Detect which cell encompasses the target text, then output its (x, y) center coordinate. 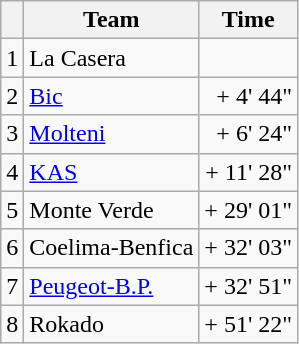
6 (12, 248)
3 (12, 134)
+ 32' 51" (248, 286)
+ 4' 44" (248, 96)
8 (12, 324)
La Casera (112, 58)
+ 6' 24" (248, 134)
4 (12, 172)
KAS (112, 172)
+ 11' 28" (248, 172)
1 (12, 58)
+ 32' 03" (248, 248)
Team (112, 20)
Rokado (112, 324)
Molteni (112, 134)
+ 29' 01" (248, 210)
Peugeot-B.P. (112, 286)
Time (248, 20)
7 (12, 286)
Bic (112, 96)
Monte Verde (112, 210)
+ 51' 22" (248, 324)
5 (12, 210)
2 (12, 96)
Coelima-Benfica (112, 248)
